Provide the (X, Y) coordinate of the cell's center where the given text is located.  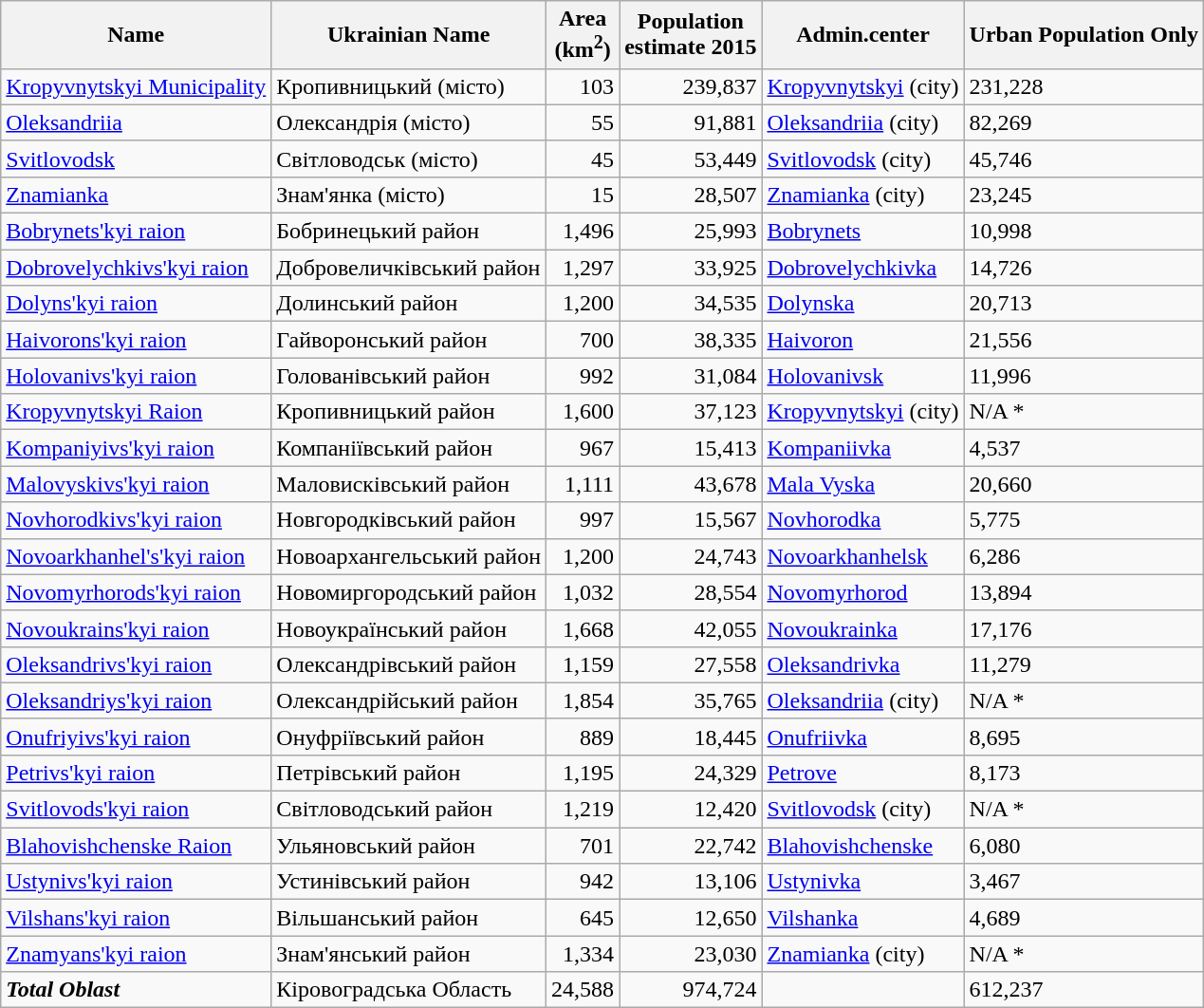
Populationestimate 2015 (691, 35)
Олександрівський район (409, 664)
Добровеличківський район (409, 268)
Гайворонський район (409, 340)
1,854 (583, 700)
239,837 (691, 86)
231,228 (1084, 86)
Dobrovelychkivka (863, 268)
1,219 (583, 810)
24,743 (691, 556)
Онуфріївський район (409, 737)
Олександрійський район (409, 700)
Компаніївський район (409, 448)
31,084 (691, 376)
Oleksandriia (137, 122)
45 (583, 159)
Onufriyivs'kyi raion (137, 737)
Новоархангельський район (409, 556)
1,032 (583, 592)
992 (583, 376)
34,535 (691, 304)
Маловисківський район (409, 484)
1,111 (583, 484)
Петрівський район (409, 773)
15 (583, 195)
Вільшанський район (409, 918)
12,420 (691, 810)
Urban Population Only (1084, 35)
Bobrynets'kyi raion (137, 232)
Олександрія (місто) (409, 122)
1,195 (583, 773)
Holovanivs'kyi raion (137, 376)
Znamyans'kyi raion (137, 954)
Novhorodkivs'kyi raion (137, 520)
Petrivs'kyi raion (137, 773)
Dobrovelychkivs'kyi raion (137, 268)
Svitlovods'kyi raion (137, 810)
Голованівський район (409, 376)
Novomyrhorods'kyi raion (137, 592)
Ukrainian Name (409, 35)
Onufriivka (863, 737)
Kropyvnytskyi Raion (137, 412)
11,279 (1084, 664)
Кропивницький (місто) (409, 86)
700 (583, 340)
13,106 (691, 882)
Mala Vyska (863, 484)
Ustynivka (863, 882)
Svitlovodsk (137, 159)
11,996 (1084, 376)
1,668 (583, 628)
35,765 (691, 700)
Долинський район (409, 304)
Vilshanka (863, 918)
701 (583, 846)
18,445 (691, 737)
1,159 (583, 664)
Kropyvnytskyi Municipality (137, 86)
Знам'янський район (409, 954)
Устинівський район (409, 882)
15,413 (691, 448)
Новомиргородський район (409, 592)
8,695 (1084, 737)
12,650 (691, 918)
Кіровоградська Область (409, 990)
37,123 (691, 412)
91,881 (691, 122)
14,726 (1084, 268)
22,742 (691, 846)
1,496 (583, 232)
17,176 (1084, 628)
6,080 (1084, 846)
Vilshans'kyi raion (137, 918)
Кропивницький район (409, 412)
20,713 (1084, 304)
Novhorodka (863, 520)
33,925 (691, 268)
38,335 (691, 340)
Area (km2) (583, 35)
21,556 (1084, 340)
Bobrynets (863, 232)
45,746 (1084, 159)
3,467 (1084, 882)
Total Oblast (137, 990)
Dolyns'kyi raion (137, 304)
Dolynska (863, 304)
4,689 (1084, 918)
Знам'янка (місто) (409, 195)
645 (583, 918)
889 (583, 737)
24,588 (583, 990)
23,245 (1084, 195)
Haivorons'kyi raion (137, 340)
612,237 (1084, 990)
103 (583, 86)
942 (583, 882)
Novoarkhanhel's'kyi raion (137, 556)
Oleksandrivs'kyi raion (137, 664)
28,507 (691, 195)
Oleksandriys'kyi raion (137, 700)
8,173 (1084, 773)
Name (137, 35)
4,537 (1084, 448)
Новоукраїнський район (409, 628)
Бобринецький район (409, 232)
997 (583, 520)
Novoukrains'kyi raion (137, 628)
20,660 (1084, 484)
55 (583, 122)
Holovanivsk (863, 376)
Znamianka (137, 195)
10,998 (1084, 232)
Novoarkhanhelsk (863, 556)
Novoukrainka (863, 628)
42,055 (691, 628)
Новгородківський район (409, 520)
Ульяновський район (409, 846)
Kompaniivka (863, 448)
13,894 (1084, 592)
5,775 (1084, 520)
967 (583, 448)
43,678 (691, 484)
Admin.center (863, 35)
6,286 (1084, 556)
1,600 (583, 412)
Світловодський район (409, 810)
Kompaniyivs'kyi raion (137, 448)
Blahovishchenske (863, 846)
974,724 (691, 990)
Blahovishchenske Raion (137, 846)
24,329 (691, 773)
25,993 (691, 232)
27,558 (691, 664)
15,567 (691, 520)
28,554 (691, 592)
Malovyskivs'kyi raion (137, 484)
1,334 (583, 954)
Haivoron (863, 340)
Oleksandrivka (863, 664)
Novomyrhorod (863, 592)
1,297 (583, 268)
Ustynivs'kyi raion (137, 882)
Petrove (863, 773)
53,449 (691, 159)
82,269 (1084, 122)
23,030 (691, 954)
Світловодськ (місто) (409, 159)
